For the text-containing cell, return its midpoint in [x, y] coordinate format. 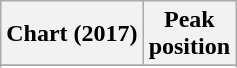
Chart (2017) [72, 34]
Peak position [189, 34]
